Return the [X, Y] coordinate for the center point of the cell that contains the specified text.  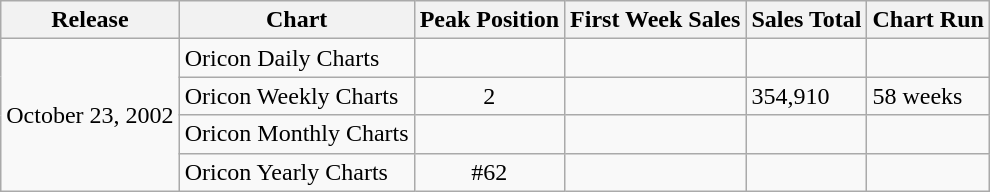
Sales Total [806, 20]
Chart Run [928, 20]
Chart [296, 20]
First Week Sales [656, 20]
#62 [489, 172]
Oricon Yearly Charts [296, 172]
Oricon Monthly Charts [296, 134]
Oricon Weekly Charts [296, 96]
Oricon Daily Charts [296, 58]
58 weeks [928, 96]
2 [489, 96]
Peak Position [489, 20]
354,910 [806, 96]
October 23, 2002 [90, 115]
Release [90, 20]
